Find where the given text appears and provide that cell's center as (x, y) coordinate. 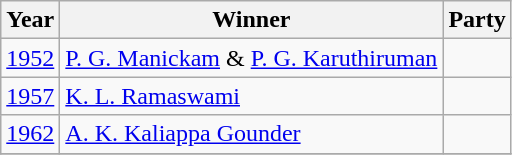
Party (477, 20)
P. G. Manickam & P. G. Karuthiruman (252, 58)
Winner (252, 20)
1957 (30, 96)
1952 (30, 58)
K. L. Ramaswami (252, 96)
Year (30, 20)
A. K. Kaliappa Gounder (252, 134)
1962 (30, 134)
